Pinpoint the cell where the given text exists, returning its (X, Y) midpoint coordinate. 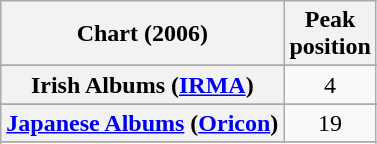
19 (330, 123)
Peak position (330, 34)
Japanese Albums (Oricon) (142, 123)
Chart (2006) (142, 34)
Irish Albums (IRMA) (142, 85)
4 (330, 85)
